Capture the cell that displays the provided text and extract its (x, y) central coordinate. 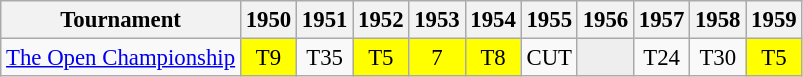
CUT (549, 58)
7 (437, 58)
1959 (774, 20)
1953 (437, 20)
1950 (268, 20)
1955 (549, 20)
1957 (661, 20)
1951 (325, 20)
1952 (381, 20)
T24 (661, 58)
1958 (718, 20)
T30 (718, 58)
1954 (493, 20)
Tournament (121, 20)
T35 (325, 58)
T8 (493, 58)
1956 (605, 20)
The Open Championship (121, 58)
T9 (268, 58)
